Scan for the cell matching the given text and deliver its (x, y) coordinate at center. 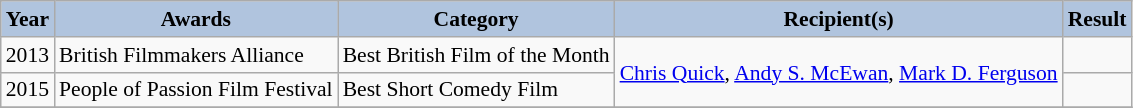
Best Short Comedy Film (476, 90)
Chris Quick, Andy S. McEwan, Mark D. Ferguson (839, 72)
2013 (28, 55)
Category (476, 19)
2015 (28, 90)
Recipient(s) (839, 19)
British Filmmakers Alliance (196, 55)
People of Passion Film Festival (196, 90)
Year (28, 19)
Awards (196, 19)
Result (1098, 19)
Best British Film of the Month (476, 55)
